Determine the (X, Y) coordinate at the center of the cell enclosing the given text.  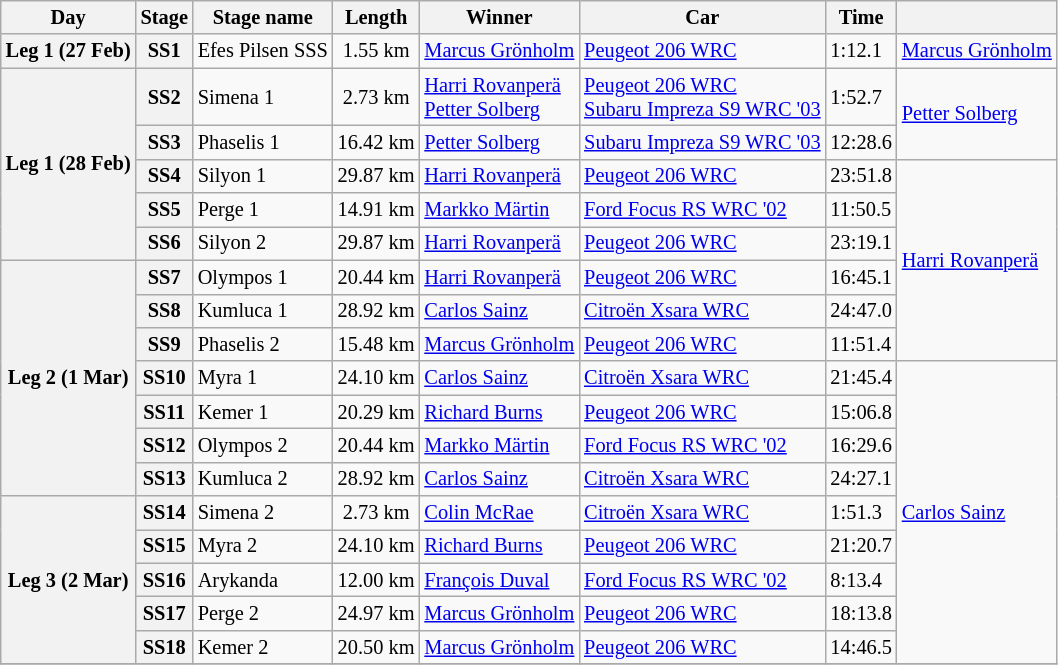
18:13.8 (860, 613)
16:29.6 (860, 445)
SS17 (164, 613)
16:45.1 (860, 277)
Perge 1 (263, 210)
20.29 km (376, 412)
SS6 (164, 243)
SS16 (164, 580)
Peugeot 206 WRCSubaru Impreza S9 WRC '03 (702, 97)
Simena 1 (263, 97)
Subaru Impreza S9 WRC '03 (702, 142)
1:51.3 (860, 513)
SS18 (164, 647)
15.48 km (376, 344)
SS4 (164, 176)
Phaselis 2 (263, 344)
Time (860, 17)
15:06.8 (860, 412)
SS9 (164, 344)
Kumluca 1 (263, 311)
23:51.8 (860, 176)
Leg 3 (2 Mar) (68, 580)
1.55 km (376, 51)
Length (376, 17)
SS3 (164, 142)
14:46.5 (860, 647)
Leg 1 (27 Feb) (68, 51)
SS2 (164, 97)
Myra 1 (263, 378)
Silyon 1 (263, 176)
SS14 (164, 513)
21:20.7 (860, 546)
Arykanda (263, 580)
Day (68, 17)
Winner (499, 17)
Phaselis 1 (263, 142)
12:28.6 (860, 142)
SS7 (164, 277)
Stage (164, 17)
23:19.1 (860, 243)
SS12 (164, 445)
SS15 (164, 546)
Simena 2 (263, 513)
24:47.0 (860, 311)
Harri Rovanperä Petter Solberg (499, 97)
Perge 2 (263, 613)
14.91 km (376, 210)
8:13.4 (860, 580)
12.00 km (376, 580)
Myra 2 (263, 546)
24.97 km (376, 613)
Olympos 2 (263, 445)
Kemer 1 (263, 412)
Leg 1 (28 Feb) (68, 164)
Kemer 2 (263, 647)
SS5 (164, 210)
Olympos 1 (263, 277)
20.50 km (376, 647)
Leg 2 (1 Mar) (68, 378)
Efes Pilsen SSS (263, 51)
21:45.4 (860, 378)
SS1 (164, 51)
SS10 (164, 378)
24:27.1 (860, 479)
11:50.5 (860, 210)
16.42 km (376, 142)
1:12.1 (860, 51)
SS13 (164, 479)
Silyon 2 (263, 243)
Kumluca 2 (263, 479)
François Duval (499, 580)
Car (702, 17)
Stage name (263, 17)
Colin McRae (499, 513)
SS8 (164, 311)
11:51.4 (860, 344)
SS11 (164, 412)
1:52.7 (860, 97)
